Return the [x, y] coordinate for the center point of the cell that contains the specified text.  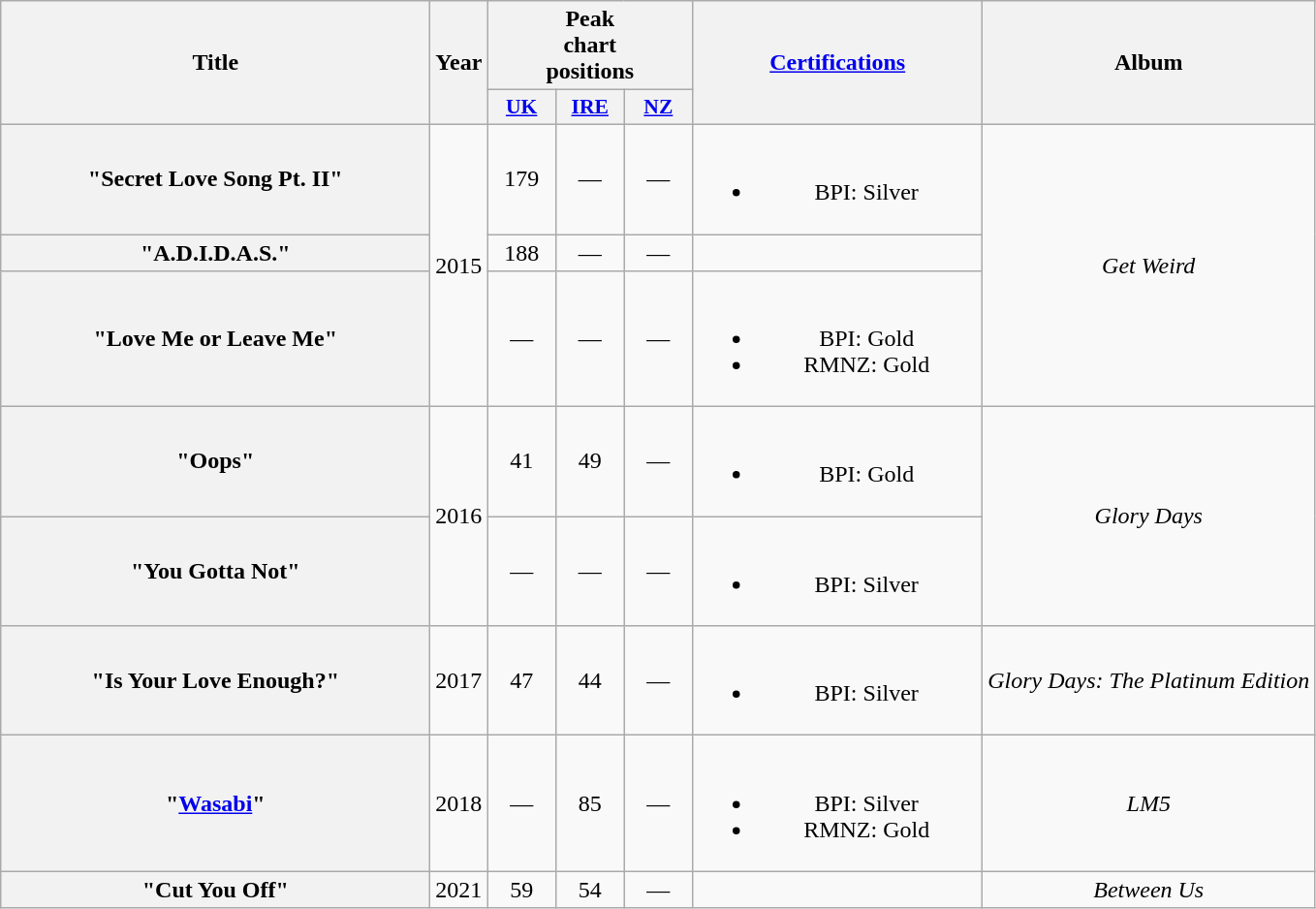
179 [521, 178]
59 [521, 890]
Year [459, 63]
2021 [459, 890]
2016 [459, 517]
LM5 [1149, 803]
"Cut You Off" [215, 890]
BPI: Gold [837, 461]
49 [589, 461]
BPI: GoldRMNZ: Gold [837, 339]
"Love Me or Leave Me" [215, 339]
2018 [459, 803]
Certifications [837, 63]
UK [521, 108]
"Oops" [215, 461]
2015 [459, 266]
Title [215, 63]
2017 [459, 680]
BPI: SilverRMNZ: Gold [837, 803]
188 [521, 253]
41 [521, 461]
47 [521, 680]
Glory Days [1149, 517]
"You Gotta Not" [215, 572]
"Wasabi" [215, 803]
"Is Your Love Enough?" [215, 680]
44 [589, 680]
Album [1149, 63]
"A.D.I.D.A.S." [215, 253]
Peakchartpositions [590, 46]
IRE [589, 108]
Get Weird [1149, 266]
Glory Days: The Platinum Edition [1149, 680]
85 [589, 803]
"Secret Love Song Pt. II" [215, 178]
Between Us [1149, 890]
NZ [659, 108]
54 [589, 890]
